Capture the cell that displays the provided text and extract its (x, y) central coordinate. 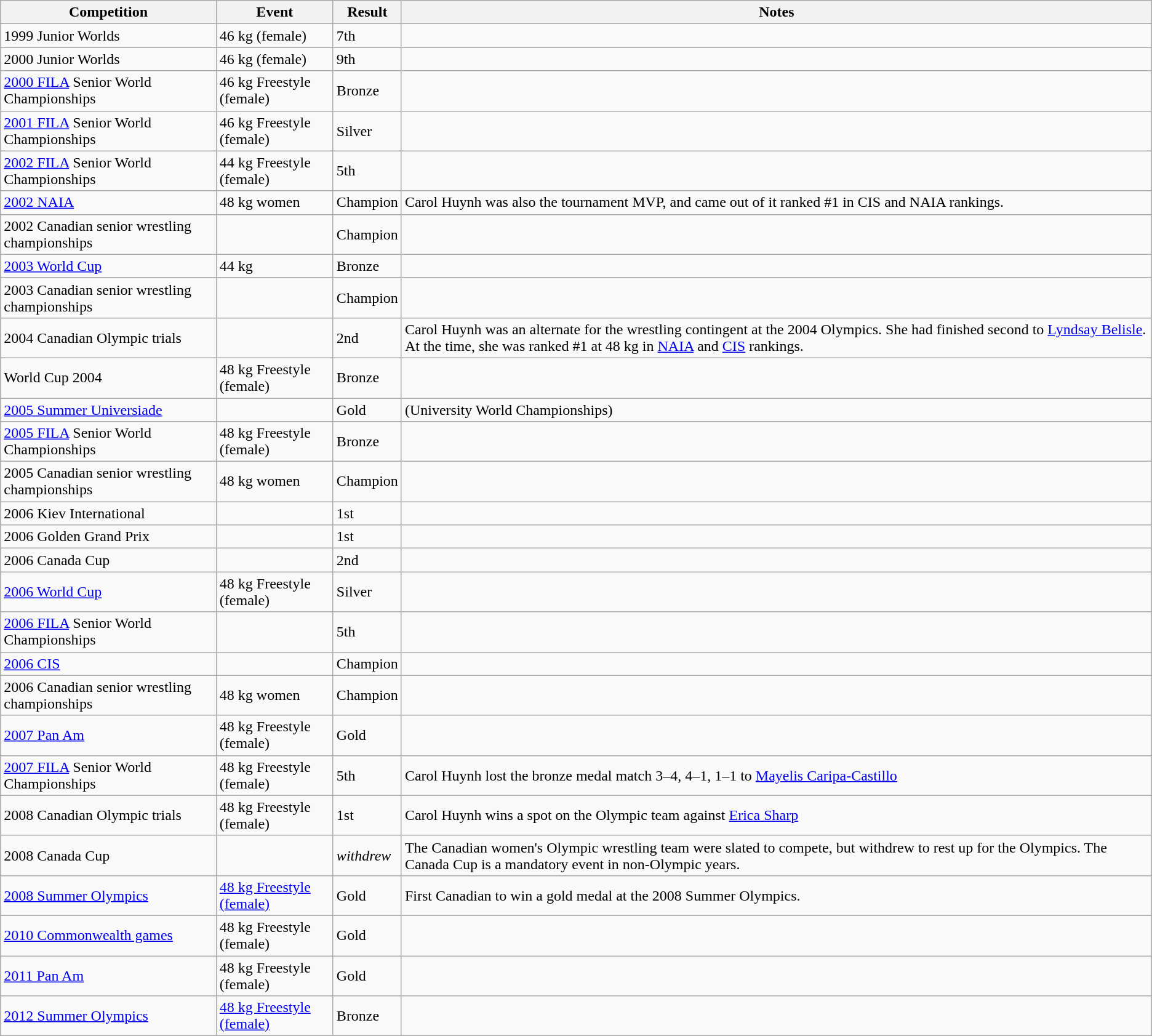
2003 World Cup (108, 266)
2008 Canadian Olympic trials (108, 815)
2010 Commonwealth games (108, 936)
9th (367, 59)
Carol Huynh wins a spot on the Olympic team against Erica Sharp (777, 815)
2006 Canadian senior wrestling championships (108, 696)
2001 FILA Senior World Championships (108, 131)
2005 FILA Senior World Championships (108, 442)
2003 Canadian senior wrestling championships (108, 298)
2000 FILA Senior World Championships (108, 91)
First Canadian to win a gold medal at the 2008 Summer Olympics. (777, 895)
7th (367, 36)
2002 NAIA (108, 203)
withdrew (367, 856)
2007 Pan Am (108, 735)
Notes (777, 12)
Event (274, 12)
Competition (108, 12)
2012 Summer Olympics (108, 1016)
2005 Summer Universiade (108, 409)
2006 FILA Senior World Championships (108, 632)
Result (367, 12)
World Cup 2004 (108, 378)
2006 World Cup (108, 592)
2008 Summer Olympics (108, 895)
2008 Canada Cup (108, 856)
2006 Canada Cup (108, 560)
2006 CIS (108, 664)
2002 FILA Senior World Championships (108, 171)
2007 FILA Senior World Championships (108, 776)
44 kg (274, 266)
2000 Junior Worlds (108, 59)
Carol Huynh was also the tournament MVP, and came out of it ranked #1 in CIS and NAIA rankings. (777, 203)
Carol Huynh lost the bronze medal match 3–4, 4–1, 1–1 to Mayelis Caripa-Castillo (777, 776)
2006 Kiev International (108, 513)
44 kg Freestyle (female) (274, 171)
(University World Championships) (777, 409)
2004 Canadian Olympic trials (108, 337)
2011 Pan Am (108, 975)
2002 Canadian senior wrestling championships (108, 234)
2006 Golden Grand Prix (108, 537)
1999 Junior Worlds (108, 36)
2005 Canadian senior wrestling championships (108, 481)
